Output the (x, y) coordinate of the center of the cell containing the given text.  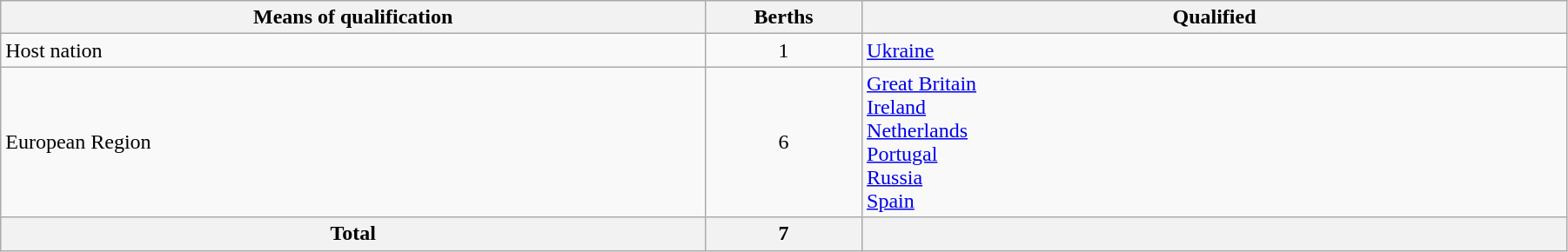
Total (353, 234)
6 (784, 143)
Ukraine (1215, 50)
European Region (353, 143)
Berths (784, 17)
7 (784, 234)
Means of qualification (353, 17)
Host nation (353, 50)
1 (784, 50)
Qualified (1215, 17)
Great Britain Ireland Netherlands Portugal Russia Spain (1215, 143)
